Detect which cell encompasses the target text, then output its (x, y) center coordinate. 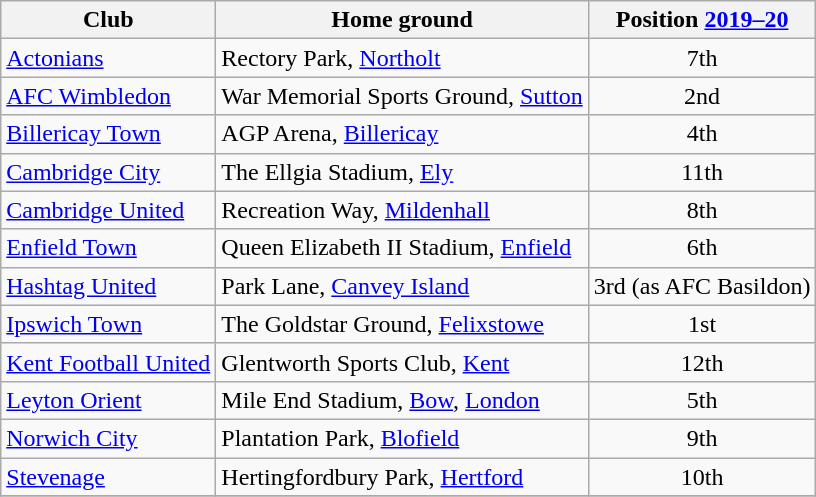
Rectory Park, Northolt (402, 58)
AFC Wimbledon (108, 96)
Club (108, 20)
Park Lane, Canvey Island (402, 286)
Home ground (402, 20)
6th (702, 248)
9th (702, 438)
War Memorial Sports Ground, Sutton (402, 96)
12th (702, 362)
Queen Elizabeth II Stadium, Enfield (402, 248)
3rd (as AFC Basildon) (702, 286)
Cambridge United (108, 210)
Mile End Stadium, Bow, London (402, 400)
The Ellgia Stadium, Ely (402, 172)
Recreation Way, Mildenhall (402, 210)
The Goldstar Ground, Felixstowe (402, 324)
AGP Arena, Billericay (402, 134)
Actonians (108, 58)
Billericay Town (108, 134)
1st (702, 324)
Hashtag United (108, 286)
Plantation Park, Blofield (402, 438)
Cambridge City (108, 172)
Kent Football United (108, 362)
2nd (702, 96)
Stevenage (108, 477)
5th (702, 400)
10th (702, 477)
Ipswich Town (108, 324)
Position 2019–20 (702, 20)
Enfield Town (108, 248)
11th (702, 172)
Norwich City (108, 438)
Glentworth Sports Club, Kent (402, 362)
7th (702, 58)
Leyton Orient (108, 400)
4th (702, 134)
8th (702, 210)
Hertingfordbury Park, Hertford (402, 477)
